Capture the cell that displays the provided text and extract its (X, Y) central coordinate. 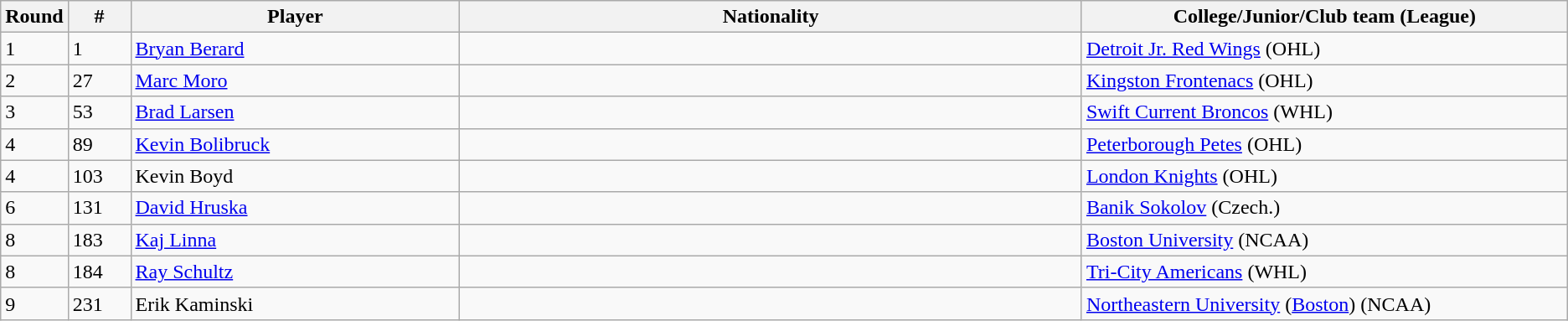
Swift Current Broncos (WHL) (1324, 112)
131 (99, 208)
College/Junior/Club team (League) (1324, 17)
Round (34, 17)
53 (99, 112)
Brad Larsen (295, 112)
# (99, 17)
Boston University (NCAA) (1324, 240)
Player (295, 17)
London Knights (OHL) (1324, 176)
Marc Moro (295, 80)
9 (34, 303)
Banik Sokolov (Czech.) (1324, 208)
David Hruska (295, 208)
6 (34, 208)
Erik Kaminski (295, 303)
231 (99, 303)
Peterborough Petes (OHL) (1324, 144)
Northeastern University (Boston) (NCAA) (1324, 303)
Detroit Jr. Red Wings (OHL) (1324, 49)
89 (99, 144)
Kingston Frontenacs (OHL) (1324, 80)
103 (99, 176)
Kevin Bolibruck (295, 144)
183 (99, 240)
Bryan Berard (295, 49)
Ray Schultz (295, 272)
3 (34, 112)
Tri-City Americans (WHL) (1324, 272)
2 (34, 80)
27 (99, 80)
Kaj Linna (295, 240)
Nationality (771, 17)
184 (99, 272)
Kevin Boyd (295, 176)
